Provide the (x, y) coordinate of the cell's center where the given text is located.  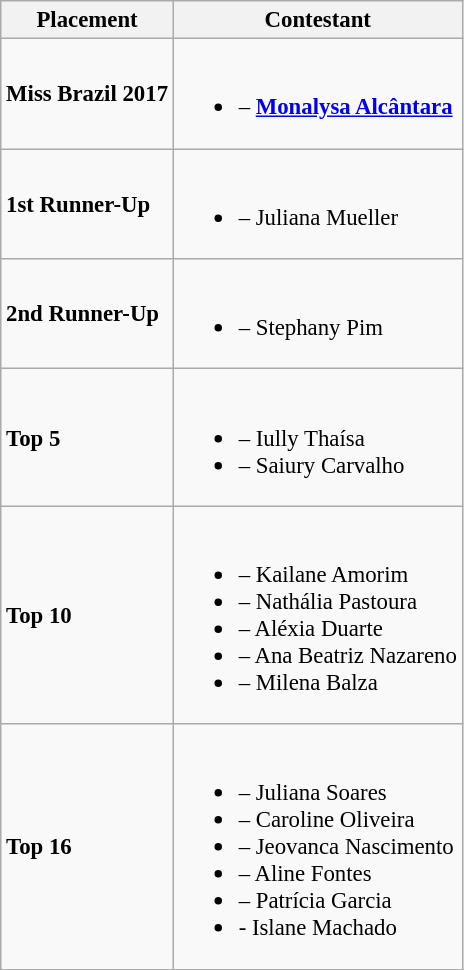
– Iully Thaísa – Saiury Carvalho (318, 438)
Miss Brazil 2017 (88, 94)
Top 16 (88, 846)
– Stephany Pim (318, 314)
– Juliana Soares – Caroline Oliveira – Jeovanca Nascimento – Aline Fontes – Patrícia Garcia - Islane Machado (318, 846)
Contestant (318, 20)
– Juliana Mueller (318, 204)
Top 5 (88, 438)
Top 10 (88, 615)
Placement (88, 20)
1st Runner-Up (88, 204)
– Monalysa Alcântara (318, 94)
2nd Runner-Up (88, 314)
– Kailane Amorim – Nathália Pastoura – Aléxia Duarte – Ana Beatriz Nazareno – Milena Balza (318, 615)
